Pinpoint the cell where the given text exists, returning its [x, y] midpoint coordinate. 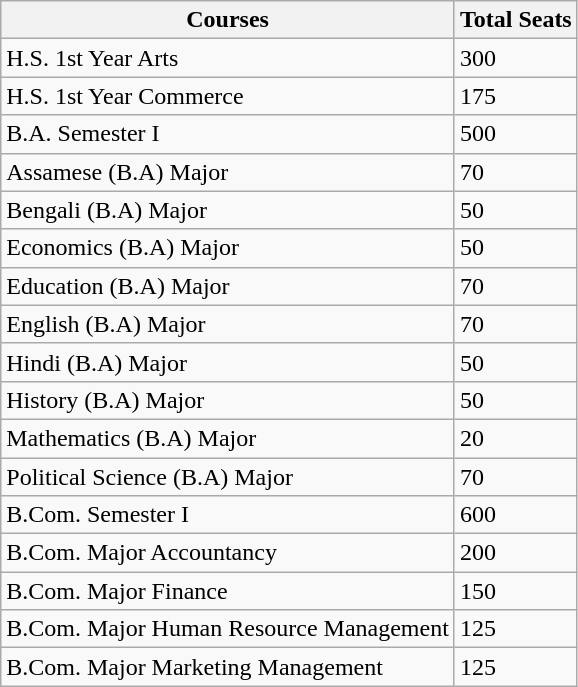
Total Seats [516, 20]
Bengali (B.A) Major [228, 210]
B.Com. Major Human Resource Management [228, 629]
Courses [228, 20]
B.Com. Semester I [228, 515]
200 [516, 553]
20 [516, 438]
Mathematics (B.A) Major [228, 438]
Hindi (B.A) Major [228, 362]
H.S. 1st Year Arts [228, 58]
H.S. 1st Year Commerce [228, 96]
B.A. Semester I [228, 134]
Economics (B.A) Major [228, 248]
History (B.A) Major [228, 400]
Education (B.A) Major [228, 286]
B.Com. Major Accountancy [228, 553]
B.Com. Major Finance [228, 591]
300 [516, 58]
Political Science (B.A) Major [228, 477]
Assamese (B.A) Major [228, 172]
175 [516, 96]
150 [516, 591]
English (B.A) Major [228, 324]
B.Com. Major Marketing Management [228, 667]
600 [516, 515]
500 [516, 134]
